Identify which cell holds the provided text, then report its [X, Y] central coordinate. 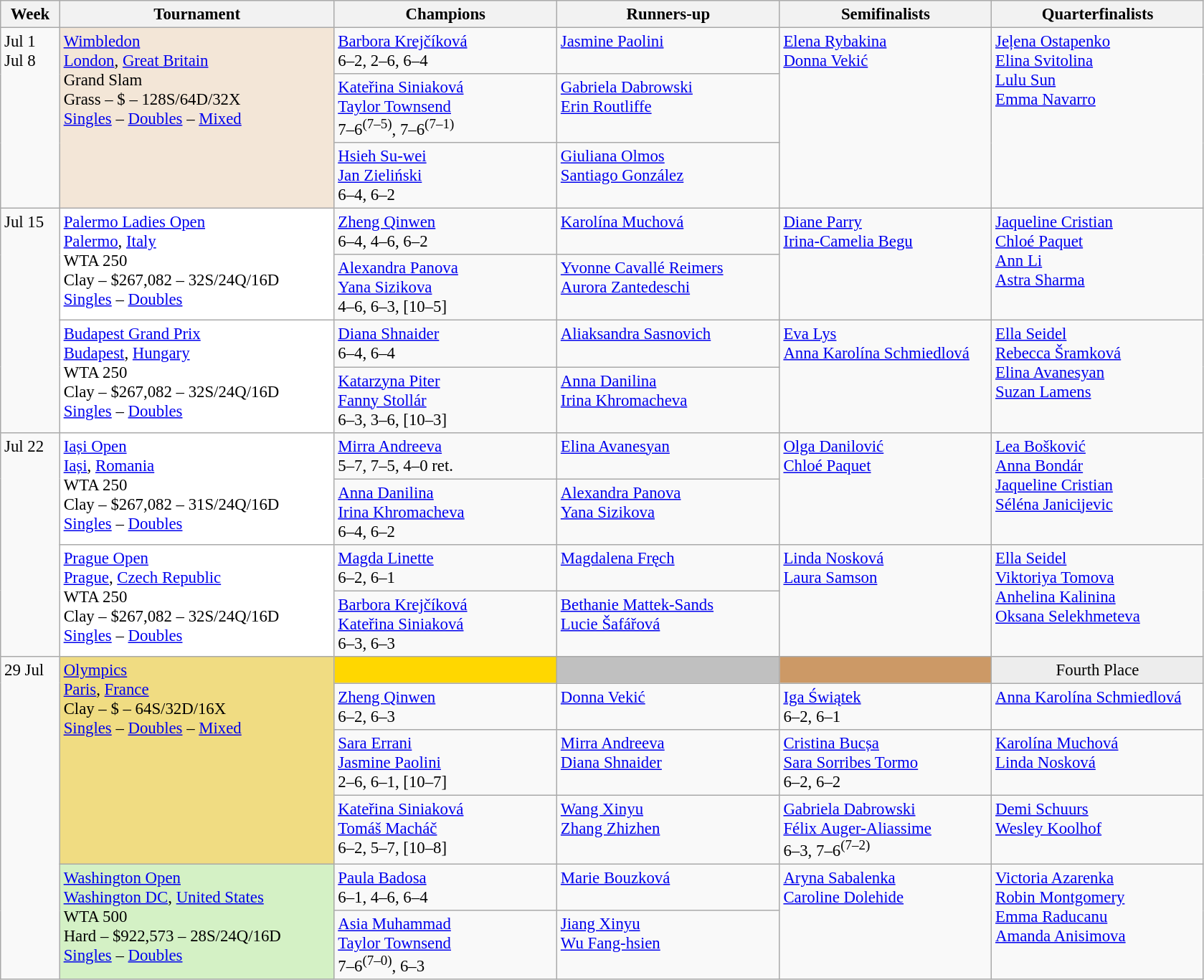
Fourth Place [1098, 670]
Diane Parry Irina-Camelia Begu [886, 265]
Magda Linette 6–2, 6–1 [446, 568]
Diana Shnaider 6–4, 6–4 [446, 344]
Olympics Paris, France Clay – $ – 64S/32D/16X Singles – Doubles – Mixed [196, 761]
Elena Rybakina Donna Vekić [886, 118]
Jasmine Paolini [668, 52]
Olga Danilović Chloé Paquet [886, 488]
Giuliana Olmos Santiago González [668, 176]
Kateřina Siniaková Tomáš Macháč 6–2, 5–7, [10–8] [446, 829]
Cristina Bucșa Sara Sorribes Tormo 6–2, 6–2 [886, 763]
Jaqueline Cristian Chloé Paquet Ann Li Astra Sharma [1098, 265]
Paula Badosa 6–1, 4–6, 6–4 [446, 888]
Jul 1 Jul 8 [30, 118]
Barbora Krejčíková Kateřina Siniaková 6–3, 6–3 [446, 624]
Week [30, 14]
Magdalena Fręch [668, 568]
Victoria Azarenka Robin Montgomery Emma Raducanu Amanda Anisimova [1098, 922]
Mirra Andreeva Diana Shnaider [668, 763]
Anna Danilina Irina Khromacheva 6–4, 6–2 [446, 512]
Anna Karolína Schmiedlová [1098, 707]
Donna Vekić [668, 707]
Champions [446, 14]
Jul 15 [30, 320]
Karolína Muchová Linda Nosková [1098, 763]
Sara Errani Jasmine Paolini 2–6, 6–1, [10–7] [446, 763]
Eva Lys Anna Karolína Schmiedlová [886, 376]
Iga Świątek 6–2, 6–1 [886, 707]
Gabriela Dabrowski Erin Routliffe [668, 108]
Demi Schuurs Wesley Koolhof [1098, 829]
Linda Nosková Laura Samson [886, 600]
Ella Seidel Rebecca Šramková Elina Avanesyan Suzan Lamens [1098, 376]
Bethanie Mattek-Sands Lucie Šafářová [668, 624]
Semifinalists [886, 14]
Tournament [196, 14]
Jul 22 [30, 544]
Yvonne Cavallé Reimers Aurora Zantedeschi [668, 288]
Elina Avanesyan [668, 456]
Lea Bošković Anna Bondár Jaqueline Cristian Séléna Janicijevic [1098, 488]
Alexandra Panova Yana Sizikova 4–6, 6–3, [10–5] [446, 288]
Mirra Andreeva 5–7, 7–5, 4–0 ret. [446, 456]
Zheng Qinwen 6–4, 4–6, 6–2 [446, 232]
Palermo Ladies Open Palermo, Italy WTA 250 Clay – $267,082 – 32S/24Q/16D Singles – Doubles [196, 265]
Anna Danilina Irina Khromacheva [668, 400]
Prague Open Prague, Czech Republic WTA 250 Clay – $267,082 – 32S/24Q/16D Singles – Doubles [196, 600]
Karolína Muchová [668, 232]
Zheng Qinwen 6–2, 6–3 [446, 707]
Ella Seidel Viktoriya Tomova Anhelina Kalinina Oksana Selekhmeteva [1098, 600]
Barbora Krejčíková 6–2, 2–6, 6–4 [446, 52]
Asia Muhammad Taylor Townsend 7–6(7–0), 6–3 [446, 945]
Iași Open Iași, Romania WTA 250 Clay – $267,082 – 31S/24Q/16D Singles – Doubles [196, 488]
29 Jul [30, 819]
Wang Xinyu Zhang Zhizhen [668, 829]
Jeļena Ostapenko Elina Svitolina Lulu Sun Emma Navarro [1098, 118]
Kateřina Siniaková Taylor Townsend 7–6(7–5), 7–6(7–1) [446, 108]
Gabriela Dabrowski Félix Auger-Aliassime 6–3, 7–6(7–2) [886, 829]
Marie Bouzková [668, 888]
Runners-up [668, 14]
Alexandra Panova Yana Sizikova [668, 512]
Katarzyna Piter Fanny Stollár 6–3, 3–6, [10–3] [446, 400]
Aliaksandra Sasnovich [668, 344]
Jiang Xinyu Wu Fang-hsien [668, 945]
Washington Open Washington DC, United States WTA 500 Hard – $922,573 – 28S/24Q/16D Singles – Doubles [196, 922]
Hsieh Su-wei Jan Zieliński 6–4, 6–2 [446, 176]
Budapest Grand Prix Budapest, Hungary WTA 250 Clay – $267,082 – 32S/24Q/16D Singles – Doubles [196, 376]
Quarterfinalists [1098, 14]
Aryna Sabalenka Caroline Dolehide [886, 922]
Wimbledon London, Great Britain Grand Slam Grass – $ – 128S/64D/32X Singles – Doubles – Mixed [196, 118]
